For the text-containing cell, return its midpoint in (X, Y) coordinate format. 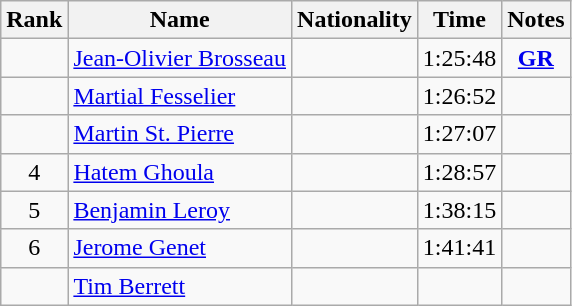
4 (34, 172)
6 (34, 248)
Jean-Olivier Brosseau (180, 58)
Tim Berrett (180, 286)
1:26:52 (459, 96)
Time (459, 20)
GR (536, 58)
Name (180, 20)
Benjamin Leroy (180, 210)
Notes (536, 20)
Jerome Genet (180, 248)
Martial Fesselier (180, 96)
5 (34, 210)
1:25:48 (459, 58)
Hatem Ghoula (180, 172)
1:41:41 (459, 248)
Rank (34, 20)
1:38:15 (459, 210)
Nationality (355, 20)
1:28:57 (459, 172)
Martin St. Pierre (180, 134)
1:27:07 (459, 134)
